Find where the given text appears and provide that cell's center as (x, y) coordinate. 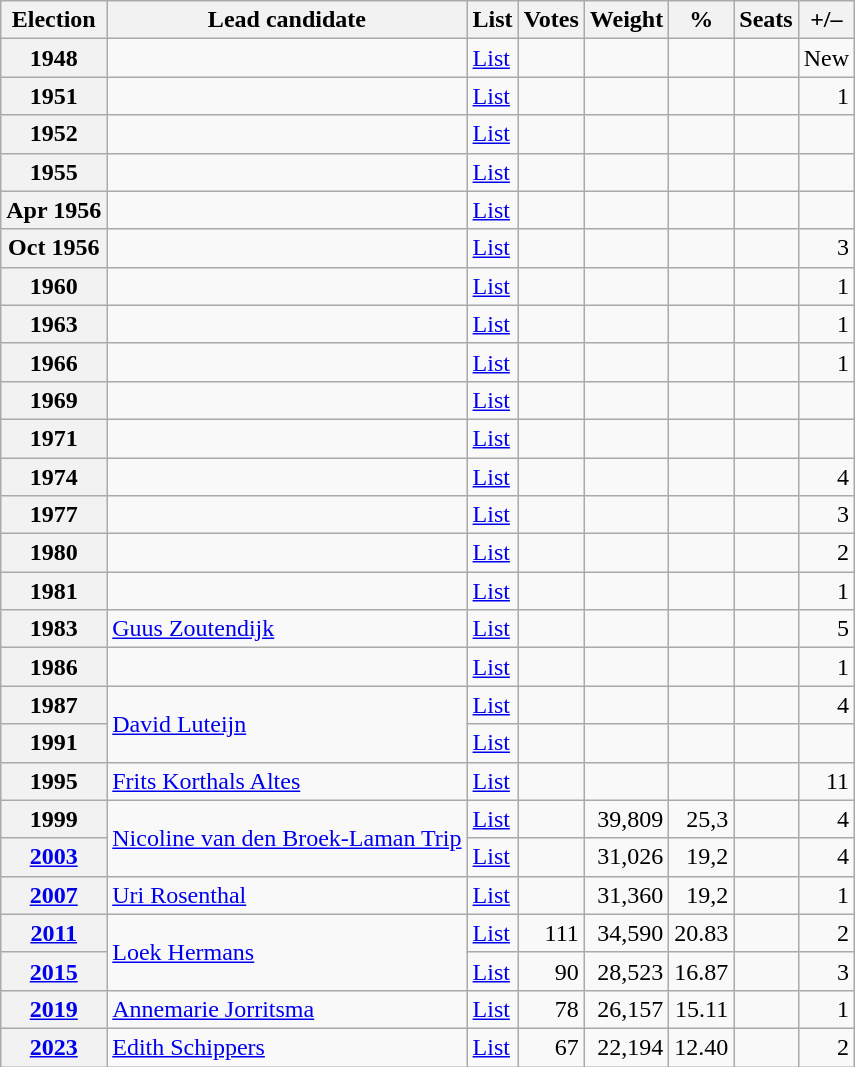
1991 (54, 743)
2019 (54, 1009)
2007 (54, 895)
Guus Zoutendijk (287, 629)
28,523 (626, 971)
22,194 (626, 1047)
25,3 (702, 819)
Seats (766, 20)
+/– (826, 20)
David Luteijn (287, 724)
1951 (54, 96)
2003 (54, 857)
Annemarie Jorritsma (287, 1009)
Edith Schippers (287, 1047)
1986 (54, 667)
1987 (54, 705)
39,809 (626, 819)
2011 (54, 933)
11 (826, 781)
20.83 (702, 933)
90 (551, 971)
New (826, 58)
2015 (54, 971)
1955 (54, 172)
26,157 (626, 1009)
31,026 (626, 857)
1977 (54, 515)
1974 (54, 477)
31,360 (626, 895)
16.87 (702, 971)
Frits Korthals Altes (287, 781)
Nicoline van den Broek-Laman Trip (287, 838)
1999 (54, 819)
5 (826, 629)
1983 (54, 629)
34,590 (626, 933)
Uri Rosenthal (287, 895)
1963 (54, 324)
67 (551, 1047)
Oct 1956 (54, 248)
1948 (54, 58)
% (702, 20)
1969 (54, 400)
12.40 (702, 1047)
Election (54, 20)
1980 (54, 553)
1966 (54, 362)
1981 (54, 591)
Lead candidate (287, 20)
78 (551, 1009)
Votes (551, 20)
1960 (54, 286)
1971 (54, 438)
Apr 1956 (54, 210)
2023 (54, 1047)
1952 (54, 134)
1995 (54, 781)
Weight (626, 20)
Loek Hermans (287, 952)
111 (551, 933)
15.11 (702, 1009)
